Extract the [X, Y] coordinate from the center of the cell holding the provided text.  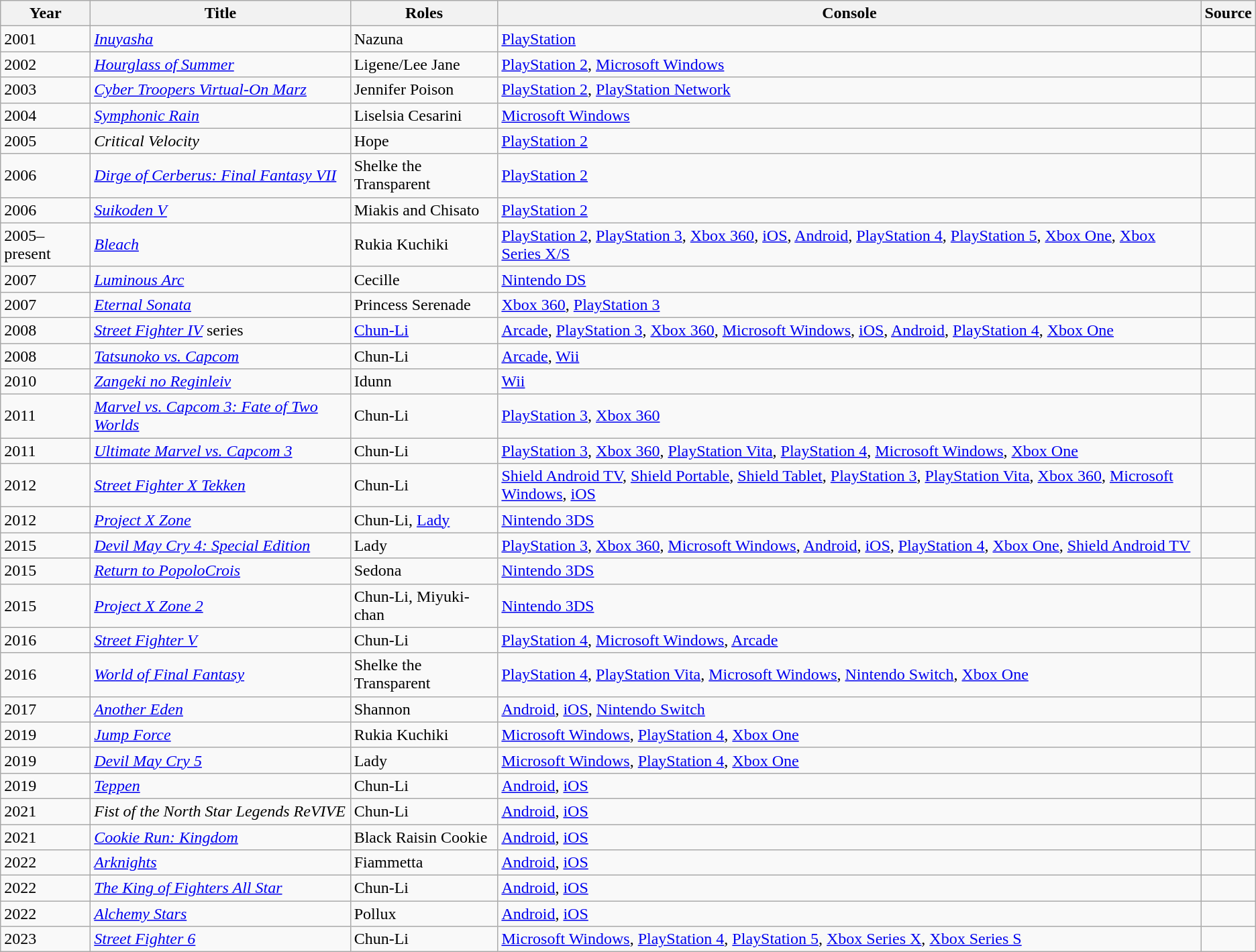
Arcade, Wii [849, 356]
Year [46, 13]
The King of Fighters All Star [220, 888]
Jump Force [220, 735]
PlayStation [849, 39]
2002 [46, 64]
Arcade, PlayStation 3, Xbox 360, Microsoft Windows, iOS, Android, PlayStation 4, Xbox One [849, 330]
2023 [46, 939]
Teppen [220, 786]
PlayStation 2, PlayStation 3, Xbox 360, iOS, Android, PlayStation 4, PlayStation 5, Xbox One, Xbox Series X/S [849, 244]
Marvel vs. Capcom 3: Fate of Two Worlds [220, 416]
Cyber Troopers Virtual-On Marz [220, 90]
Fist of the North Star Legends ReVIVE [220, 811]
Arknights [220, 863]
Android, iOS, Nintendo Switch [849, 709]
2003 [46, 90]
Ligene/Lee Jane [424, 64]
Chun-Li, Lady [424, 520]
Black Raisin Cookie [424, 837]
Luminous Arc [220, 279]
2017 [46, 709]
Devil May Cry 5 [220, 760]
Another Eden [220, 709]
Roles [424, 13]
Project X Zone 2 [220, 605]
Project X Zone [220, 520]
Miakis and Chisato [424, 210]
Street Fighter X Tekken [220, 486]
Eternal Sonata [220, 305]
Wii [849, 382]
PlayStation 4, Microsoft Windows, Arcade [849, 640]
2001 [46, 39]
Jennifer Poison [424, 90]
Street Fighter IV series [220, 330]
Ultimate Marvel vs. Capcom 3 [220, 451]
Nintendo DS [849, 279]
Cecille [424, 279]
Source [1228, 13]
Liselsia Cesarini [424, 115]
Princess Serenade [424, 305]
Devil May Cry 4: Special Edition [220, 545]
Alchemy Stars [220, 914]
Symphonic Rain [220, 115]
PlayStation 2, PlayStation Network [849, 90]
Inuyasha [220, 39]
Shannon [424, 709]
World of Final Fantasy [220, 675]
PlayStation 4, PlayStation Vita, Microsoft Windows, Nintendo Switch, Xbox One [849, 675]
Sedona [424, 571]
Return to PopoloCrois [220, 571]
2004 [46, 115]
Console [849, 13]
Tatsunoko vs. Capcom [220, 356]
2005 [46, 141]
Suikoden V [220, 210]
Nazuna [424, 39]
Hourglass of Summer [220, 64]
Dirge of Cerberus: Final Fantasy VII [220, 176]
Shield Android TV, Shield Portable, Shield Tablet, PlayStation 3, PlayStation Vita, Xbox 360, Microsoft Windows, iOS [849, 486]
Microsoft Windows [849, 115]
2010 [46, 382]
Microsoft Windows, PlayStation 4, PlayStation 5, Xbox Series X, Xbox Series S [849, 939]
Xbox 360, PlayStation 3 [849, 305]
Street Fighter 6 [220, 939]
2005–present [46, 244]
PlayStation 3, Xbox 360, PlayStation Vita, PlayStation 4, Microsoft Windows, Xbox One [849, 451]
Fiammetta [424, 863]
Hope [424, 141]
Cookie Run: Kingdom [220, 837]
Zangeki no Reginleiv [220, 382]
Street Fighter V [220, 640]
Critical Velocity [220, 141]
PlayStation 3, Xbox 360, Microsoft Windows, Android, iOS, PlayStation 4, Xbox One, Shield Android TV [849, 545]
Title [220, 13]
PlayStation 2, Microsoft Windows [849, 64]
Chun-Li, Miyuki-chan [424, 605]
PlayStation 3, Xbox 360 [849, 416]
Idunn [424, 382]
Pollux [424, 914]
Bleach [220, 244]
